For the text-containing cell, return its midpoint in (X, Y) coordinate format. 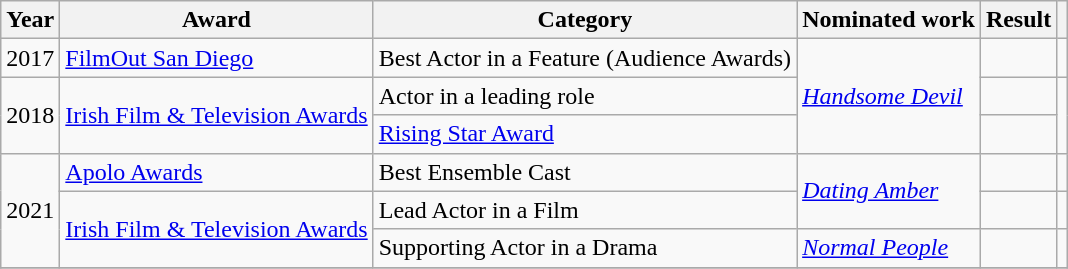
Year (30, 20)
Normal People (889, 248)
FilmOut San Diego (216, 58)
Handsome Devil (889, 96)
Nominated work (889, 20)
Best Actor in a Feature (Audience Awards) (584, 58)
Result (1018, 20)
Best Ensemble Cast (584, 172)
Category (584, 20)
Supporting Actor in a Drama (584, 248)
Award (216, 20)
2017 (30, 58)
Apolo Awards (216, 172)
Actor in a leading role (584, 96)
2021 (30, 210)
2018 (30, 115)
Lead Actor in a Film (584, 210)
Dating Amber (889, 191)
Rising Star Award (584, 134)
